Capture the cell that displays the provided text and extract its (x, y) central coordinate. 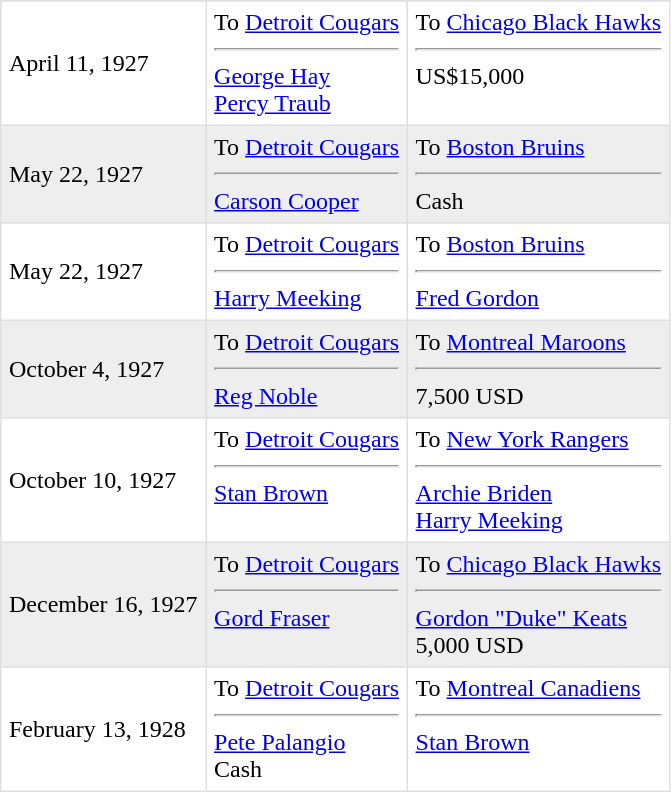
To Detroit Cougars Gord Fraser (306, 604)
To Detroit Cougars George HayPercy Traub (306, 63)
October 4, 1927 (104, 369)
To Detroit Cougars Carson Cooper (306, 174)
To Detroit Cougars Reg Noble (306, 369)
To Boston Bruins Cash (538, 174)
April 11, 1927 (104, 63)
To Chicago Black Hawks US$15,000 (538, 63)
To Detroit Cougars Pete PalangioCash (306, 729)
To Detroit Cougars Stan Brown (306, 480)
To Montreal Canadiens Stan Brown (538, 729)
October 10, 1927 (104, 480)
To Montreal Maroons 7,500 USD (538, 369)
To New York Rangers Archie BridenHarry Meeking (538, 480)
December 16, 1927 (104, 604)
February 13, 1928 (104, 729)
To Chicago Black Hawks Gordon "Duke" Keats5,000 USD (538, 604)
To Detroit Cougars Harry Meeking (306, 272)
To Boston Bruins Fred Gordon (538, 272)
